Output the [X, Y] coordinate of the center of the cell containing the given text.  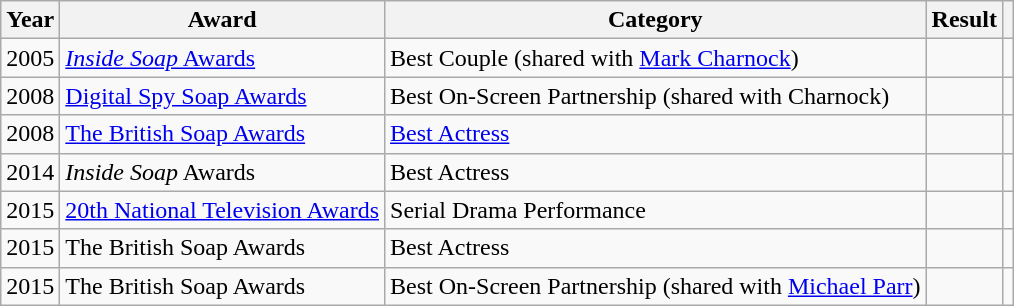
Best Couple (shared with Mark Charnock) [656, 58]
Year [30, 20]
Digital Spy Soap Awards [222, 96]
Result [964, 20]
Best On-Screen Partnership (shared with Charnock) [656, 96]
Best On-Screen Partnership (shared with Michael Parr) [656, 286]
Category [656, 20]
2014 [30, 172]
Award [222, 20]
2005 [30, 58]
20th National Television Awards [222, 210]
Serial Drama Performance [656, 210]
